Identify which cell holds the provided text, then report its [x, y] central coordinate. 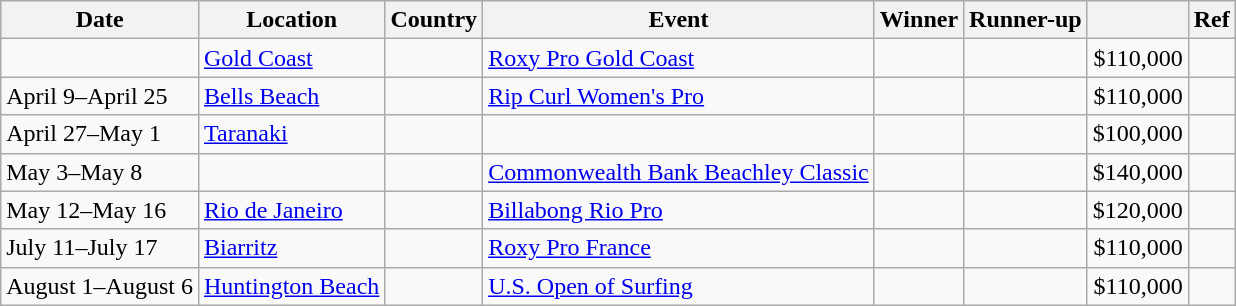
April 27–May 1 [100, 134]
Country [434, 20]
Commonwealth Bank Beachley Classic [679, 172]
Runner-up [1026, 20]
August 1–August 6 [100, 286]
Roxy Pro France [679, 248]
April 9–April 25 [100, 96]
Rio de Janeiro [291, 210]
Location [291, 20]
Billabong Rio Pro [679, 210]
July 11–July 17 [100, 248]
May 3–May 8 [100, 172]
Biarritz [291, 248]
Roxy Pro Gold Coast [679, 58]
$100,000 [1138, 134]
U.S. Open of Surfing [679, 286]
May 12–May 16 [100, 210]
Taranaki [291, 134]
$120,000 [1138, 210]
Ref [1212, 20]
Bells Beach [291, 96]
Gold Coast [291, 58]
Winner [918, 20]
Date [100, 20]
Huntington Beach [291, 286]
$140,000 [1138, 172]
Rip Curl Women's Pro [679, 96]
Event [679, 20]
